Output the (X, Y) coordinate of the center of the cell containing the given text.  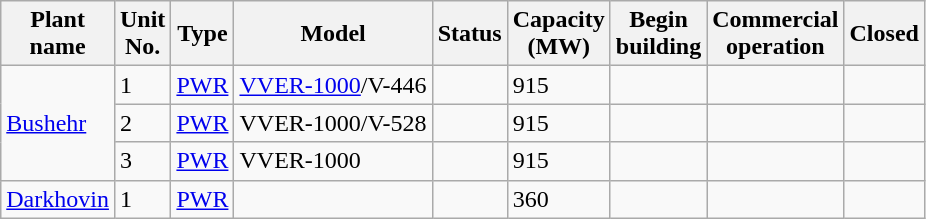
VVER-1000 (333, 161)
UnitNo. (142, 34)
Status (470, 34)
Commercialoperation (776, 34)
Closed (884, 34)
Plantname (58, 34)
Model (333, 34)
2 (142, 123)
Bushehr (58, 123)
VVER-1000/V-446 (333, 85)
Beginbuilding (658, 34)
VVER-1000/V-528 (333, 123)
360 (558, 199)
Capacity(MW) (558, 34)
Type (202, 34)
3 (142, 161)
Darkhovin (58, 199)
